Output the [x, y] coordinate of the center of the cell containing the given text.  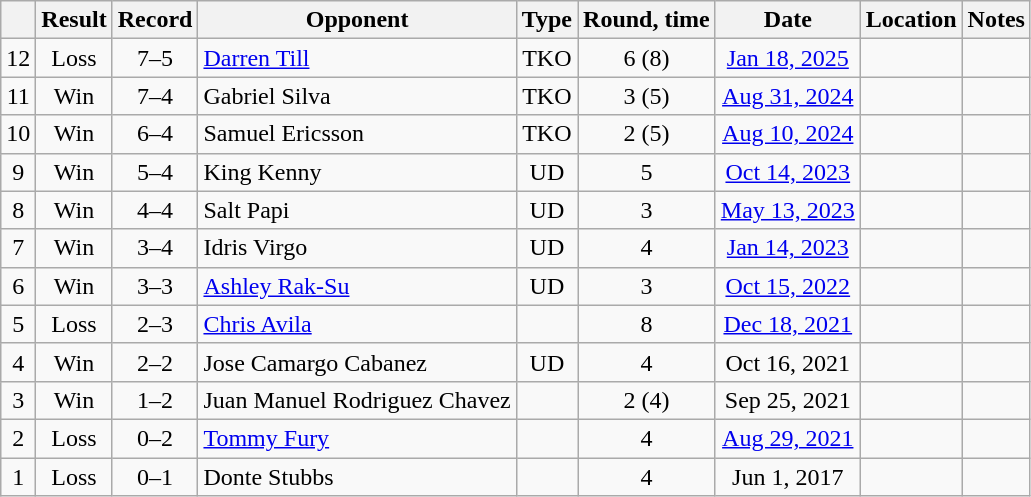
Oct 15, 2022 [788, 286]
King Kenny [357, 172]
Location [911, 20]
Donte Stubbs [357, 477]
Aug 29, 2021 [788, 438]
Result [74, 20]
6 (8) [647, 58]
Sep 25, 2021 [788, 400]
2 (4) [647, 400]
6–4 [155, 134]
12 [18, 58]
May 13, 2023 [788, 210]
Oct 16, 2021 [788, 362]
Type [546, 20]
2 (5) [647, 134]
3–4 [155, 248]
Jan 18, 2025 [788, 58]
Dec 18, 2021 [788, 324]
Salt Papi [357, 210]
7–5 [155, 58]
Aug 31, 2024 [788, 96]
Oct 14, 2023 [788, 172]
2 [18, 438]
10 [18, 134]
4–4 [155, 210]
Jan 14, 2023 [788, 248]
Juan Manuel Rodriguez Chavez [357, 400]
2–3 [155, 324]
6 [18, 286]
7 [18, 248]
5–4 [155, 172]
0–1 [155, 477]
Samuel Ericsson [357, 134]
Tommy Fury [357, 438]
Record [155, 20]
3–3 [155, 286]
3 (5) [647, 96]
Date [788, 20]
Aug 10, 2024 [788, 134]
1–2 [155, 400]
Idris Virgo [357, 248]
1 [18, 477]
9 [18, 172]
Gabriel Silva [357, 96]
Jose Camargo Cabanez [357, 362]
Darren Till [357, 58]
Chris Avila [357, 324]
Notes [996, 20]
Jun 1, 2017 [788, 477]
2–2 [155, 362]
Opponent [357, 20]
7–4 [155, 96]
Ashley Rak-Su [357, 286]
Round, time [647, 20]
11 [18, 96]
0–2 [155, 438]
